Locate the cell with the specified text and output its [x, y] center coordinate. 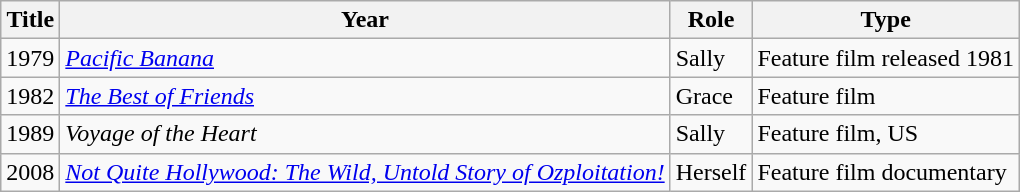
2008 [30, 172]
Feature film, US [886, 134]
Voyage of the Heart [365, 134]
Feature film documentary [886, 172]
Not Quite Hollywood: The Wild, Untold Story of Ozploitation! [365, 172]
Feature film [886, 96]
Feature film released 1981 [886, 58]
Title [30, 20]
1979 [30, 58]
Herself [711, 172]
Year [365, 20]
The Best of Friends [365, 96]
Type [886, 20]
Role [711, 20]
Grace [711, 96]
1982 [30, 96]
Pacific Banana [365, 58]
1989 [30, 134]
